From the cell containing the given text, extract its center point as (X, Y) coordinate. 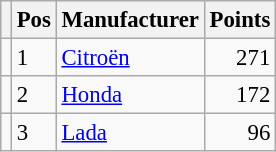
172 (240, 95)
Manufacturer (130, 20)
1 (34, 58)
Points (240, 20)
96 (240, 133)
2 (34, 95)
Honda (130, 95)
Citroën (130, 58)
271 (240, 58)
Pos (34, 20)
3 (34, 133)
Lada (130, 133)
